Identify which cell holds the provided text, then report its (x, y) central coordinate. 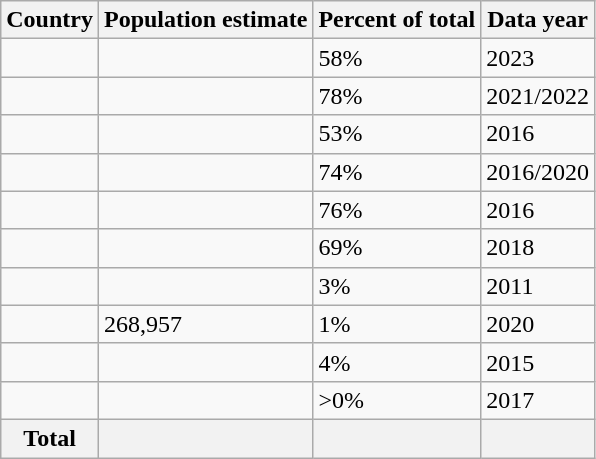
Total (50, 438)
Data year (538, 20)
Population estimate (205, 20)
78% (397, 96)
2021/2022 (538, 96)
74% (397, 172)
Percent of total (397, 20)
53% (397, 134)
58% (397, 58)
2011 (538, 286)
2018 (538, 248)
1% (397, 324)
2016/2020 (538, 172)
76% (397, 210)
2020 (538, 324)
4% (397, 362)
>0% (397, 400)
Country (50, 20)
69% (397, 248)
268,957 (205, 324)
2023 (538, 58)
2017 (538, 400)
3% (397, 286)
2015 (538, 362)
